Detect which cell encompasses the target text, then output its [X, Y] center coordinate. 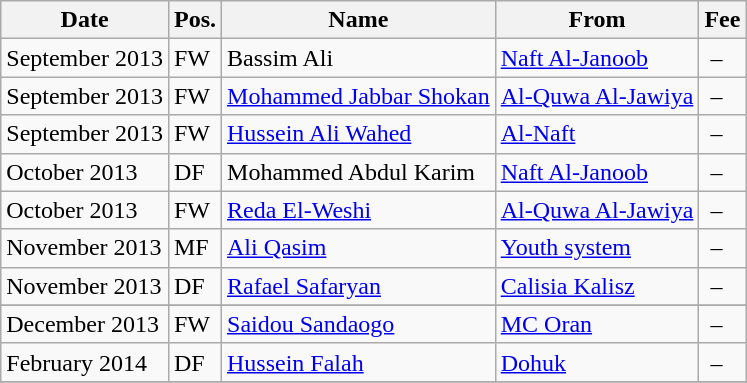
MF [194, 248]
February 2014 [85, 362]
Fee [722, 20]
Youth system [597, 248]
Dohuk [597, 362]
Saidou Sandaogo [359, 324]
Rafael Safaryan [359, 286]
MC Oran [597, 324]
Name [359, 20]
From [597, 20]
Hussein Ali Wahed [359, 134]
Calisia Kalisz [597, 286]
Bassim Ali [359, 58]
December 2013 [85, 324]
Reda El-Weshi [359, 210]
Pos. [194, 20]
Mohammed Abdul Karim [359, 172]
Al-Naft [597, 134]
Hussein Falah [359, 362]
Date [85, 20]
Ali Qasim [359, 248]
Mohammed Jabbar Shokan [359, 96]
